Detect which cell encompasses the target text, then output its (X, Y) center coordinate. 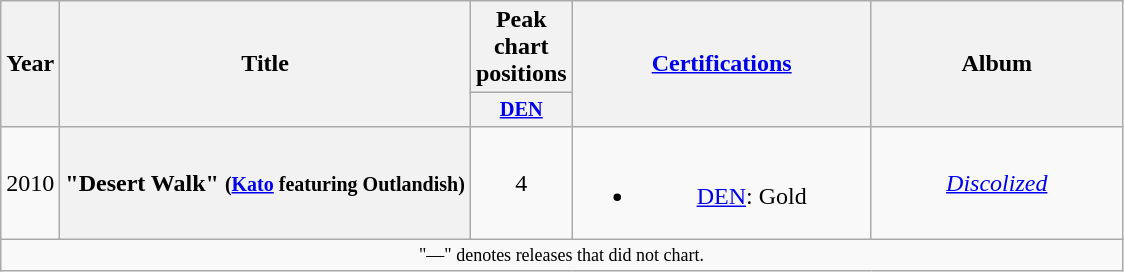
DEN: Gold (722, 182)
Peak chart positions (521, 47)
"—" denotes releases that did not chart. (562, 256)
Title (266, 64)
DEN (521, 110)
"Desert Walk" (Kato featuring Outlandish) (266, 182)
Certifications (722, 64)
2010 (30, 182)
Discolized (996, 182)
Album (996, 64)
4 (521, 182)
Year (30, 64)
